Return the (X, Y) coordinate for the center point of the cell that contains the specified text.  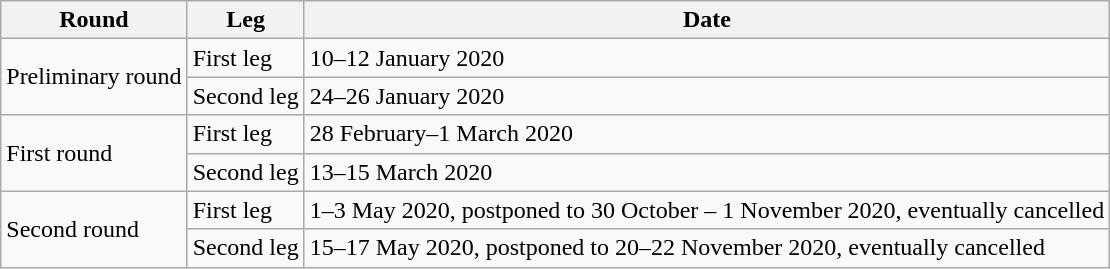
28 February–1 March 2020 (707, 134)
24–26 January 2020 (707, 96)
First round (94, 153)
13–15 March 2020 (707, 172)
1–3 May 2020, postponed to 30 October – 1 November 2020, eventually cancelled (707, 210)
Round (94, 20)
15–17 May 2020, postponed to 20–22 November 2020, eventually cancelled (707, 248)
Second round (94, 229)
10–12 January 2020 (707, 58)
Leg (246, 20)
Preliminary round (94, 77)
Date (707, 20)
